Detect which cell encompasses the target text, then output its [X, Y] center coordinate. 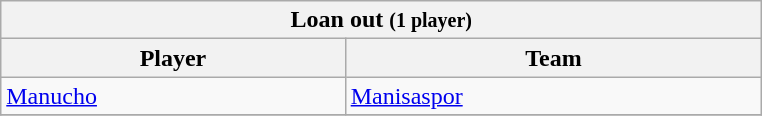
Team [554, 58]
Loan out (1 player) [382, 20]
Manisaspor [554, 96]
Manucho [173, 96]
Player [173, 58]
